Detect which cell encompasses the target text, then output its (x, y) center coordinate. 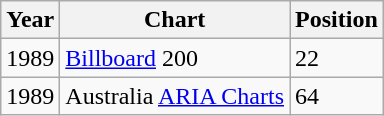
Chart (175, 20)
22 (337, 58)
64 (337, 96)
Position (337, 20)
Billboard 200 (175, 58)
Australia ARIA Charts (175, 96)
Year (30, 20)
